Extract the [X, Y] coordinate from the center of the cell holding the provided text.  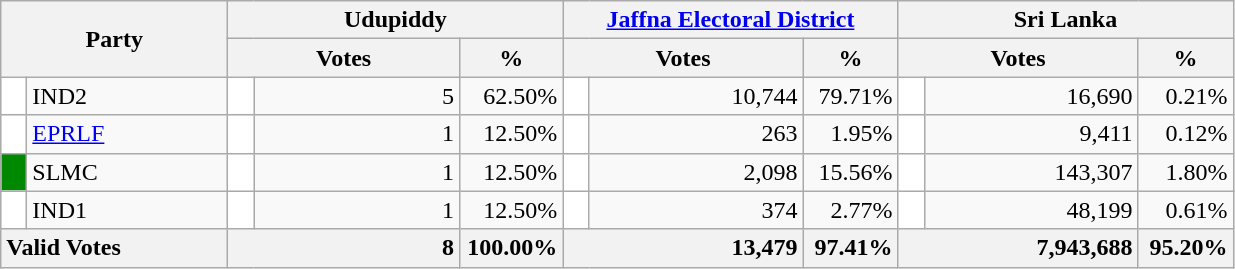
IND2 [128, 96]
IND1 [128, 210]
0.12% [1186, 134]
143,307 [1031, 172]
2.77% [850, 210]
Party [114, 39]
0.21% [1186, 96]
263 [696, 134]
62.50% [510, 96]
1.95% [850, 134]
97.41% [850, 248]
15.56% [850, 172]
Valid Votes [114, 248]
Sri Lanka [1066, 20]
95.20% [1186, 248]
Udupiddy [396, 20]
13,479 [683, 248]
Jaffna Electoral District [730, 20]
9,411 [1031, 134]
100.00% [510, 248]
5 [357, 96]
79.71% [850, 96]
0.61% [1186, 210]
48,199 [1031, 210]
10,744 [696, 96]
16,690 [1031, 96]
1.80% [1186, 172]
7,943,688 [1018, 248]
SLMC [128, 172]
2,098 [696, 172]
EPRLF [128, 134]
374 [696, 210]
8 [344, 248]
